For the text-containing cell, return its midpoint in [x, y] coordinate format. 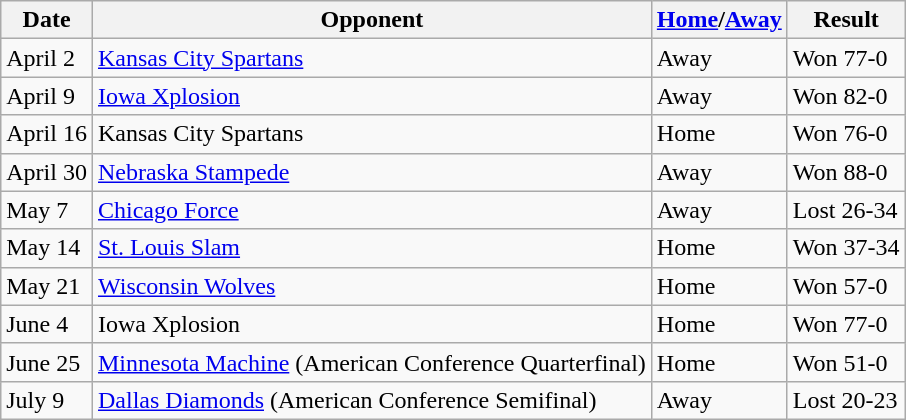
Won 88-0 [846, 172]
Won 37-34 [846, 248]
Lost 20-23 [846, 400]
May 21 [47, 286]
Lost 26-34 [846, 210]
April 16 [47, 134]
Nebraska Stampede [372, 172]
July 9 [47, 400]
April 30 [47, 172]
Won 82-0 [846, 96]
Date [47, 20]
St. Louis Slam [372, 248]
Result [846, 20]
May 14 [47, 248]
April 9 [47, 96]
June 4 [47, 324]
Won 51-0 [846, 362]
Won 57-0 [846, 286]
Dallas Diamonds (American Conference Semifinal) [372, 400]
Opponent [372, 20]
Home/Away [719, 20]
June 25 [47, 362]
April 2 [47, 58]
Won 76-0 [846, 134]
Wisconsin Wolves [372, 286]
May 7 [47, 210]
Minnesota Machine (American Conference Quarterfinal) [372, 362]
Chicago Force [372, 210]
